Return the [X, Y] coordinate for the center point of the cell that contains the specified text.  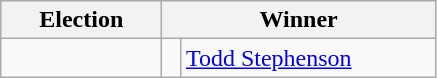
Election [82, 20]
Todd Stephenson [308, 58]
Winner [299, 20]
